Return the [X, Y] coordinate for the center point of the cell that contains the specified text.  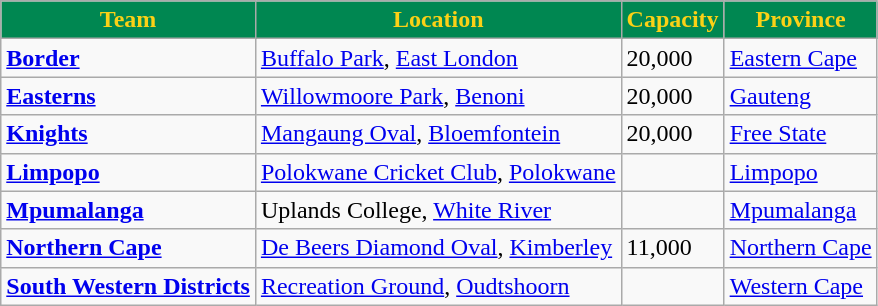
Willowmoore Park, Benoni [438, 96]
Gauteng [800, 96]
Buffalo Park, East London [438, 58]
De Beers Diamond Oval, Kimberley [438, 248]
Uplands College, White River [438, 210]
11,000 [672, 248]
Polokwane Cricket Club, Polokwane [438, 172]
Easterns [128, 96]
Mangaung Oval, Bloemfontein [438, 134]
Knights [128, 134]
South Western Districts [128, 286]
Capacity [672, 20]
Eastern Cape [800, 58]
Border [128, 58]
Province [800, 20]
Recreation Ground, Oudtshoorn [438, 286]
Team [128, 20]
Free State [800, 134]
Western Cape [800, 286]
Location [438, 20]
